Find where the given text appears and provide that cell's center as [x, y] coordinate. 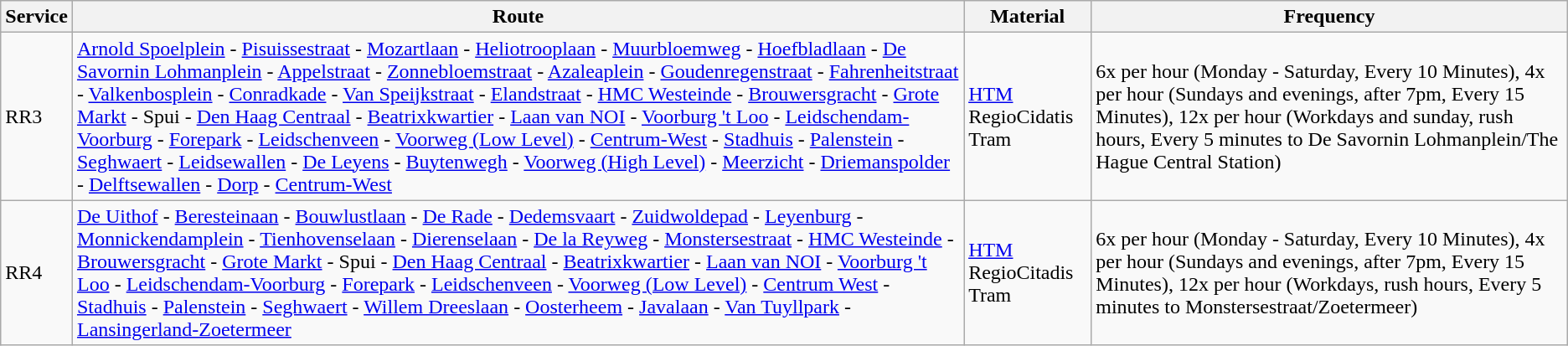
RR4 [37, 273]
Route [518, 17]
HTM RegioCitadis Tram [1028, 273]
Service [37, 17]
RR3 [37, 116]
HTM RegioCidatis Tram [1028, 116]
Frequency [1330, 17]
Material [1028, 17]
